Return the [X, Y] coordinate for the center point of the cell that contains the specified text.  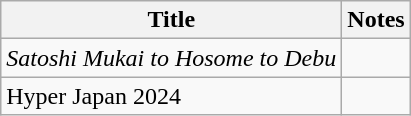
Hyper Japan 2024 [172, 96]
Satoshi Mukai to Hosome to Debu [172, 58]
Title [172, 20]
Notes [376, 20]
